Capture the cell that displays the provided text and extract its [x, y] central coordinate. 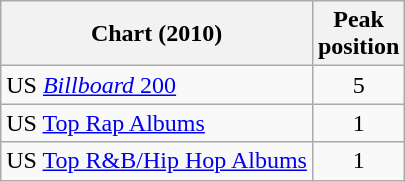
Peakposition [358, 34]
5 [358, 85]
Chart (2010) [157, 34]
US Top R&B/Hip Hop Albums [157, 161]
US Billboard 200 [157, 85]
US Top Rap Albums [157, 123]
